Detect which cell encompasses the target text, then output its [x, y] center coordinate. 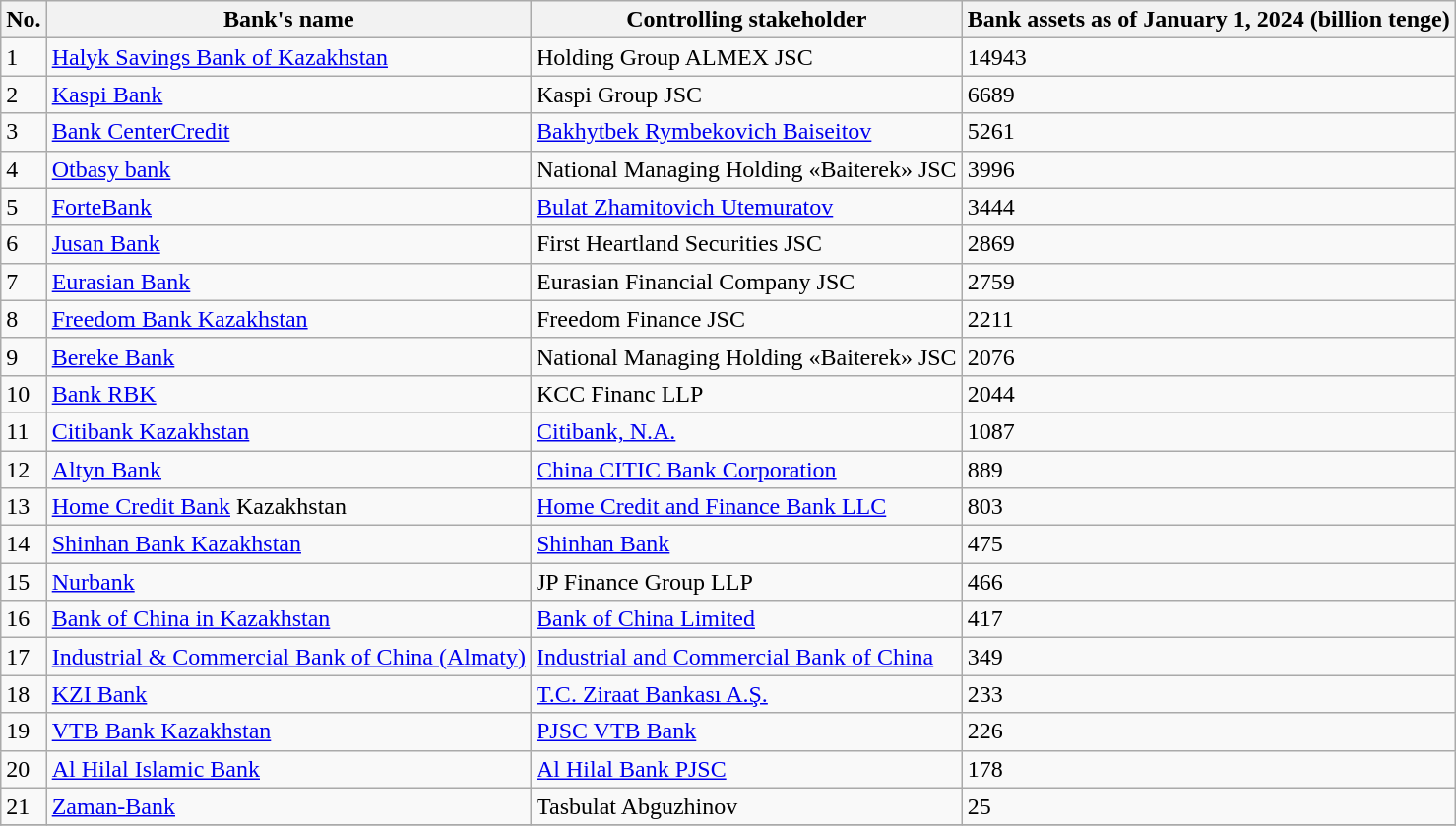
2211 [1209, 319]
13 [24, 507]
Kaspi Group JSC [746, 95]
Altyn Bank [288, 470]
Eurasian Financial Company JSC [746, 282]
Home Credit Bank Kazakhstan [288, 507]
889 [1209, 470]
8 [24, 319]
803 [1209, 507]
349 [1209, 657]
226 [1209, 731]
9 [24, 356]
2 [24, 95]
Bank's name [288, 20]
19 [24, 731]
China CITIC Bank Corporation [746, 470]
16 [24, 619]
7 [24, 282]
Industrial and Commercial Bank of China [746, 657]
1 [24, 57]
Bereke Bank [288, 356]
1087 [1209, 431]
Freedom Finance JSC [746, 319]
17 [24, 657]
Nurbank [288, 582]
14943 [1209, 57]
First Heartland Securities JSC [746, 244]
Bank RBK [288, 394]
Bank assets as of January 1, 2024 (billion tenge) [1209, 20]
14 [24, 544]
Kaspi Bank [288, 95]
5 [24, 207]
466 [1209, 582]
3 [24, 132]
5261 [1209, 132]
Bank CenterCredit [288, 132]
12 [24, 470]
Citibank Kazakhstan [288, 431]
25 [1209, 806]
Tasbulat Abguzhinov [746, 806]
Bulat Zhamitovich Utemuratov [746, 207]
20 [24, 769]
2869 [1209, 244]
18 [24, 694]
11 [24, 431]
PJSC VTB Bank [746, 731]
T.C. Ziraat Bankası A.Ş. [746, 694]
3996 [1209, 169]
Shinhan Bank Kazakhstan [288, 544]
Bank of China Limited [746, 619]
KZI Bank [288, 694]
Eurasian Bank [288, 282]
2076 [1209, 356]
21 [24, 806]
Halyk Savings Bank of Kazakhstan [288, 57]
2044 [1209, 394]
6689 [1209, 95]
4 [24, 169]
Otbasy bank [288, 169]
Freedom Bank Kazakhstan [288, 319]
Al Hilal Bank PJSC [746, 769]
233 [1209, 694]
Al Hilal Islamic Bank [288, 769]
3444 [1209, 207]
Zaman-Bank [288, 806]
Industrial & Commercial Bank of China (Almaty) [288, 657]
15 [24, 582]
Bakhytbek Rymbekovich Baiseitov [746, 132]
ForteBank [288, 207]
Shinhan Bank [746, 544]
6 [24, 244]
10 [24, 394]
Controlling stakeholder [746, 20]
Holding Group ALMEX JSC [746, 57]
VTB Bank Kazakhstan [288, 731]
475 [1209, 544]
Citibank, N.A. [746, 431]
2759 [1209, 282]
No. [24, 20]
178 [1209, 769]
417 [1209, 619]
Jusan Bank [288, 244]
KCC Financ LLP [746, 394]
JP Finance Group LLP [746, 582]
Bank of China in Kazakhstan [288, 619]
Home Credit and Finance Bank LLC [746, 507]
